Capture the cell that displays the provided text and extract its [x, y] central coordinate. 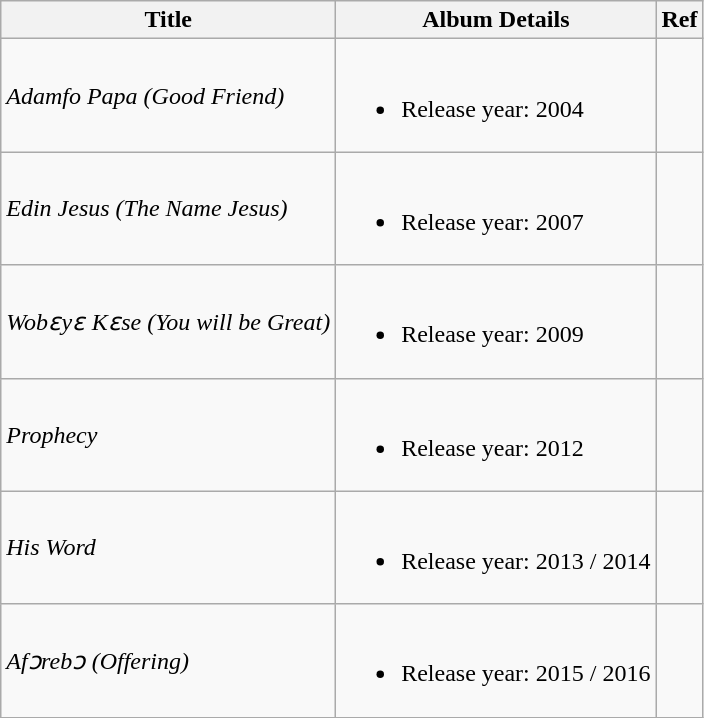
Release year: 2009 [496, 322]
Edin Jesus (The Name Jesus) [168, 208]
Prophecy [168, 434]
Afɔrebɔ (Offering) [168, 660]
Title [168, 20]
Album Details [496, 20]
Release year: 2012 [496, 434]
Release year: 2007 [496, 208]
Ref [680, 20]
Adamfo Papa (Good Friend) [168, 96]
Wobɛyɛ Kɛse (You will be Great) [168, 322]
Release year: 2004 [496, 96]
Release year: 2015 / 2016 [496, 660]
His Word [168, 548]
Release year: 2013 / 2014 [496, 548]
